Output the (x, y) coordinate of the center of the cell containing the given text.  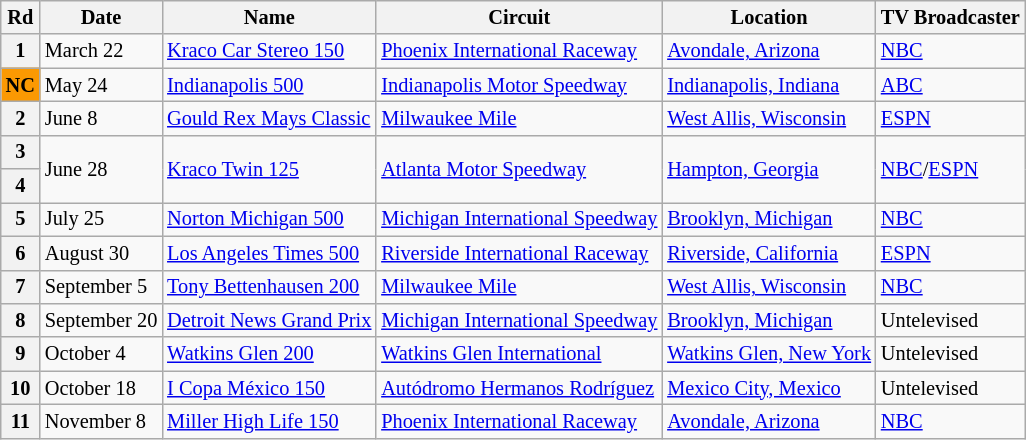
8 (20, 320)
Watkins Glen International (519, 354)
Atlanta Motor Speedway (519, 168)
5 (20, 219)
NC (20, 85)
Tony Bettenhausen 200 (269, 287)
3 (20, 152)
September 5 (101, 287)
Circuit (519, 17)
NBC/ESPN (950, 168)
10 (20, 388)
Watkins Glen 200 (269, 354)
Autódromo Hermanos Rodríguez (519, 388)
Rd (20, 17)
I Copa México 150 (269, 388)
Name (269, 17)
1 (20, 51)
11 (20, 421)
Los Angeles Times 500 (269, 253)
June 28 (101, 168)
Location (769, 17)
May 24 (101, 85)
Indianapolis 500 (269, 85)
TV Broadcaster (950, 17)
6 (20, 253)
Riverside, California (769, 253)
July 25 (101, 219)
Watkins Glen, New York (769, 354)
ABC (950, 85)
Kraco Car Stereo 150 (269, 51)
Riverside International Raceway (519, 253)
June 8 (101, 118)
9 (20, 354)
Mexico City, Mexico (769, 388)
7 (20, 287)
Indianapolis Motor Speedway (519, 85)
Hampton, Georgia (769, 168)
August 30 (101, 253)
October 4 (101, 354)
March 22 (101, 51)
October 18 (101, 388)
Date (101, 17)
4 (20, 186)
Norton Michigan 500 (269, 219)
Detroit News Grand Prix (269, 320)
November 8 (101, 421)
Gould Rex Mays Classic (269, 118)
September 20 (101, 320)
2 (20, 118)
Indianapolis, Indiana (769, 85)
Miller High Life 150 (269, 421)
Kraco Twin 125 (269, 168)
